Detect which cell encompasses the target text, then output its [x, y] center coordinate. 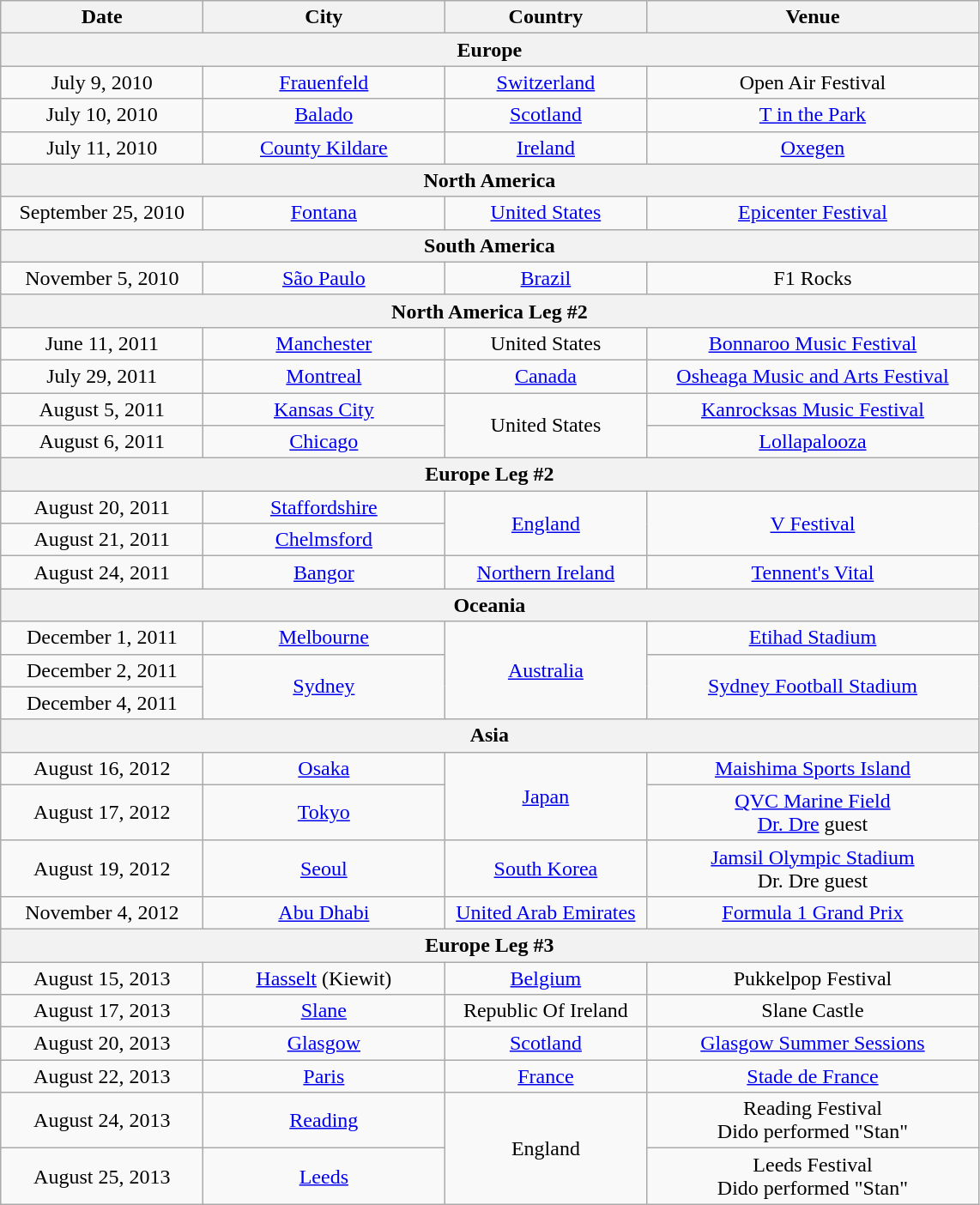
December 1, 2011 [102, 638]
France [546, 1076]
August 5, 2011 [102, 409]
Glasgow Summer Sessions [813, 1044]
Maishima Sports Island [813, 768]
December 2, 2011 [102, 670]
July 9, 2010 [102, 82]
Europe [489, 50]
Oxegen [813, 148]
North America [489, 180]
North America Leg #2 [489, 311]
November 4, 2012 [102, 912]
South Korea [546, 869]
August 25, 2013 [102, 1176]
June 11, 2011 [102, 343]
Oceania [489, 605]
Brazil [546, 278]
July 10, 2010 [102, 115]
São Paulo [324, 278]
Slane [324, 1011]
August 20, 2013 [102, 1044]
August 24, 2013 [102, 1121]
August 17, 2012 [102, 812]
Switzerland [546, 82]
F1 Rocks [813, 278]
Country [546, 17]
Paris [324, 1076]
Seoul [324, 869]
QVC Marine FieldDr. Dre guest [813, 812]
August 24, 2011 [102, 572]
South America [489, 245]
County Kildare [324, 148]
Abu Dhabi [324, 912]
December 4, 2011 [102, 703]
Slane Castle [813, 1011]
V Festival [813, 524]
Etihad Stadium [813, 638]
Staffordshire [324, 507]
September 25, 2010 [102, 213]
Chelmsford [324, 540]
Jamsil Olympic StadiumDr. Dre guest [813, 869]
Tokyo [324, 812]
Reading [324, 1121]
Montreal [324, 376]
Sydney [324, 687]
August 19, 2012 [102, 869]
Belgium [546, 978]
Date [102, 17]
Stade de France [813, 1076]
August 16, 2012 [102, 768]
Canada [546, 376]
August 20, 2011 [102, 507]
Manchester [324, 343]
Fontana [324, 213]
November 5, 2010 [102, 278]
Northern Ireland [546, 572]
Reading FestivalDido performed "Stan" [813, 1121]
Bonnaroo Music Festival [813, 343]
Osaka [324, 768]
Hasselt (Kiewit) [324, 978]
Open Air Festival [813, 82]
Bangor [324, 572]
Leeds FestivalDido performed "Stan" [813, 1176]
Europe Leg #3 [489, 945]
Kansas City [324, 409]
Pukkelpop Festival [813, 978]
Asia [489, 736]
Epicenter Festival [813, 213]
July 11, 2010 [102, 148]
Lollapalooza [813, 442]
Chicago [324, 442]
August 21, 2011 [102, 540]
Tennent's Vital [813, 572]
Leeds [324, 1176]
Europe Leg #2 [489, 475]
August 17, 2013 [102, 1011]
Glasgow [324, 1044]
Formula 1 Grand Prix [813, 912]
Republic Of Ireland [546, 1011]
August 22, 2013 [102, 1076]
Frauenfeld [324, 82]
City [324, 17]
United Arab Emirates [546, 912]
Sydney Football Stadium [813, 687]
T in the Park [813, 115]
August 6, 2011 [102, 442]
Melbourne [324, 638]
Osheaga Music and Arts Festival [813, 376]
Australia [546, 670]
Japan [546, 796]
Ireland [546, 148]
August 15, 2013 [102, 978]
July 29, 2011 [102, 376]
Kanrocksas Music Festival [813, 409]
Balado [324, 115]
Venue [813, 17]
